Search for the cell housing the specified text and yield its [X, Y] center coordinate. 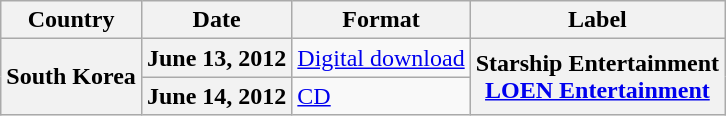
June 13, 2012 [216, 58]
Label [597, 20]
Digital download [381, 58]
Starship EntertainmentLOEN Entertainment [597, 77]
CD [381, 96]
June 14, 2012 [216, 96]
South Korea [72, 77]
Country [72, 20]
Format [381, 20]
Date [216, 20]
